Determine the [X, Y] coordinate at the center of the cell enclosing the given text.  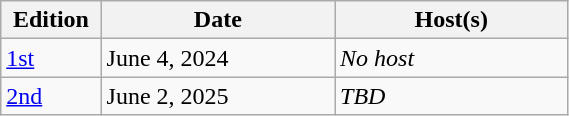
2nd [51, 96]
No host [452, 58]
1st [51, 58]
Edition [51, 20]
TBD [452, 96]
Host(s) [452, 20]
Date [218, 20]
June 4, 2024 [218, 58]
June 2, 2025 [218, 96]
